Identify which cell holds the provided text, then report its (X, Y) central coordinate. 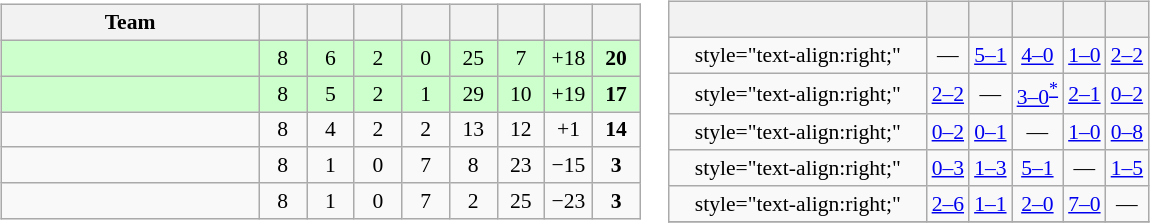
4 (330, 130)
2–6 (948, 204)
−23 (569, 201)
17 (616, 94)
5 (330, 94)
+18 (569, 58)
1–5 (1128, 168)
13 (473, 130)
1–3 (990, 168)
3–0* (1038, 94)
−15 (569, 165)
Team (130, 23)
+1 (569, 130)
10 (521, 94)
6 (330, 58)
14 (616, 130)
2–1 (1084, 94)
2–0 (1038, 204)
29 (473, 94)
20 (616, 58)
23 (521, 165)
0–1 (990, 132)
+19 (569, 94)
7–0 (1084, 204)
0–8 (1128, 132)
0–3 (948, 168)
1–1 (990, 204)
12 (521, 130)
4–0 (1038, 55)
